Return [x, y] of the center of cell containing provided text 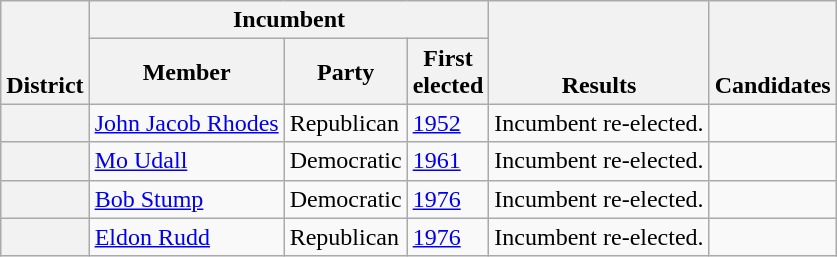
Bob Stump [186, 199]
1961 [448, 161]
Eldon Rudd [186, 237]
Party [346, 72]
Firstelected [448, 72]
Results [599, 52]
John Jacob Rhodes [186, 123]
1952 [448, 123]
Mo Udall [186, 161]
District [45, 52]
Candidates [772, 52]
Member [186, 72]
Incumbent [289, 20]
